Locate the cell with the specified text and output its (X, Y) center coordinate. 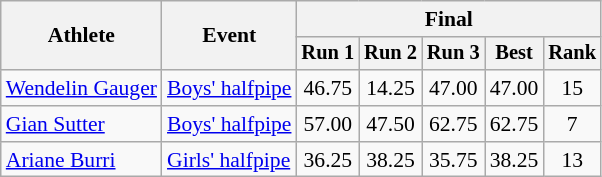
15 (572, 88)
Event (230, 36)
Run 3 (454, 54)
Gian Sutter (82, 124)
Run 1 (328, 54)
7 (572, 124)
47.50 (390, 124)
Wendelin Gauger (82, 88)
46.75 (328, 88)
14.25 (390, 88)
Best (514, 54)
Rank (572, 54)
57.00 (328, 124)
Final (449, 19)
Athlete (82, 36)
Run 2 (390, 54)
